For the text-containing cell, return its midpoint in (x, y) coordinate format. 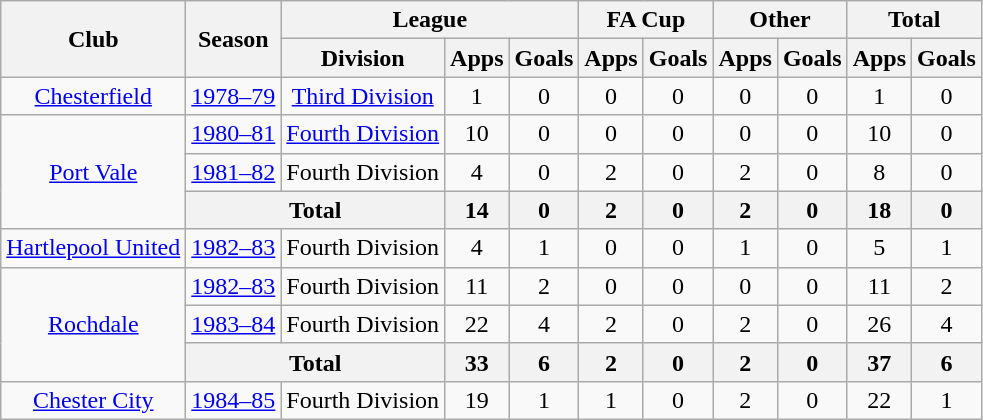
Division (363, 58)
Hartlepool United (94, 248)
33 (477, 362)
1983–84 (234, 324)
Chesterfield (94, 96)
18 (879, 210)
1978–79 (234, 96)
Chester City (94, 400)
FA Cup (646, 20)
Port Vale (94, 172)
8 (879, 172)
14 (477, 210)
Season (234, 39)
Other (780, 20)
5 (879, 248)
1981–82 (234, 172)
Club (94, 39)
26 (879, 324)
1984–85 (234, 400)
League (430, 20)
1980–81 (234, 134)
Third Division (363, 96)
Rochdale (94, 324)
37 (879, 362)
19 (477, 400)
